For the text-containing cell, return its midpoint in [x, y] coordinate format. 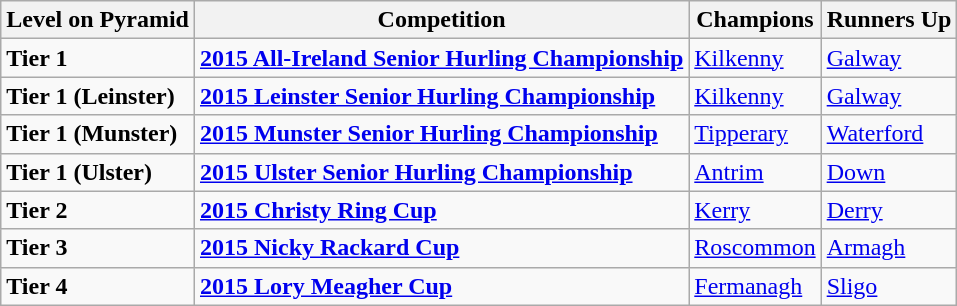
Tipperary [755, 134]
Tier 1 [98, 58]
Sligo [889, 286]
2015 Lory Meagher Cup [441, 286]
Tier 1 (Leinster) [98, 96]
Armagh [889, 248]
Champions [755, 20]
Tier 3 [98, 248]
Derry [889, 210]
Level on Pyramid [98, 20]
Tier 4 [98, 286]
Tier 1 (Munster) [98, 134]
Down [889, 172]
2015 Nicky Rackard Cup [441, 248]
Tier 2 [98, 210]
Tier 1 (Ulster) [98, 172]
2015 Leinster Senior Hurling Championship [441, 96]
Runners Up [889, 20]
Antrim [755, 172]
2015 Munster Senior Hurling Championship [441, 134]
2015 Christy Ring Cup [441, 210]
2015 Ulster Senior Hurling Championship [441, 172]
Roscommon [755, 248]
Kerry [755, 210]
2015 All-Ireland Senior Hurling Championship [441, 58]
Waterford [889, 134]
Competition [441, 20]
Fermanagh [755, 286]
